Provide the (x, y) coordinate of the cell's center where the given text is located.  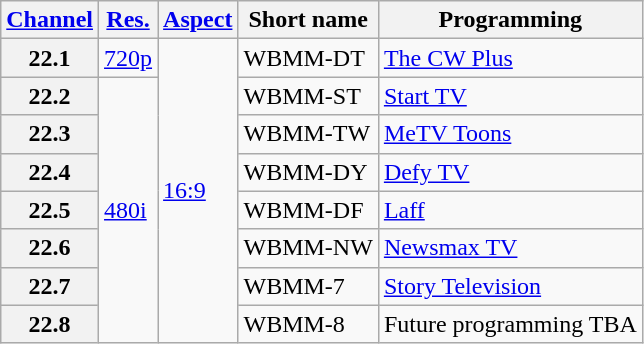
22.1 (50, 58)
22.3 (50, 134)
Short name (308, 20)
720p (128, 58)
Aspect (198, 20)
WBMM-7 (308, 286)
16:9 (198, 191)
22.2 (50, 96)
22.6 (50, 248)
WBMM-DY (308, 172)
Res. (128, 20)
Laff (510, 210)
Story Television (510, 286)
WBMM-DF (308, 210)
WBMM-NW (308, 248)
22.8 (50, 324)
Future programming TBA (510, 324)
Programming (510, 20)
Start TV (510, 96)
22.5 (50, 210)
The CW Plus (510, 58)
480i (128, 210)
Newsmax TV (510, 248)
WBMM-8 (308, 324)
22.7 (50, 286)
MeTV Toons (510, 134)
WBMM-ST (308, 96)
WBMM-TW (308, 134)
Channel (50, 20)
WBMM-DT (308, 58)
Defy TV (510, 172)
22.4 (50, 172)
